Detect which cell encompasses the target text, then output its (x, y) center coordinate. 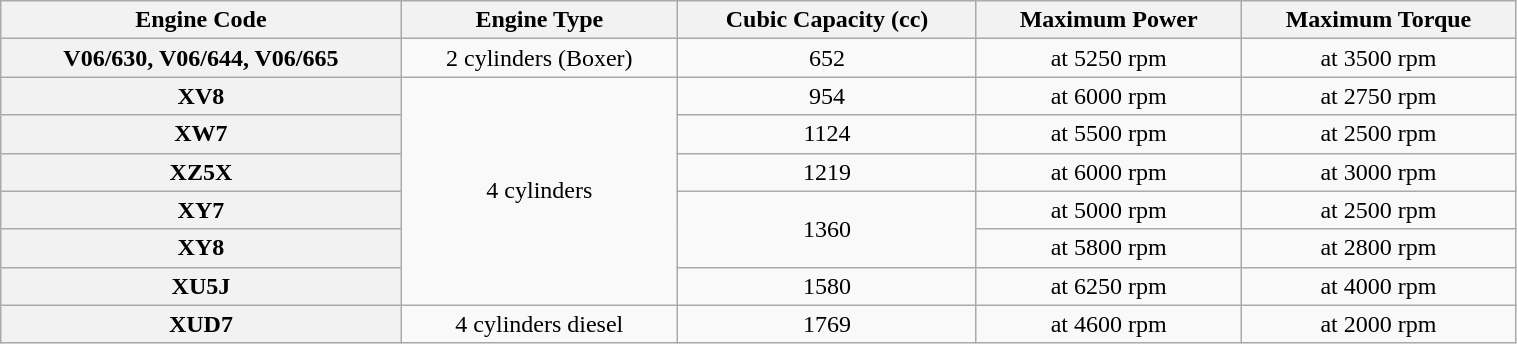
Cubic Capacity (cc) (828, 20)
652 (828, 58)
at 6250 rpm (1108, 286)
Engine Type (539, 20)
1580 (828, 286)
XU5J (201, 286)
1769 (828, 324)
XW7 (201, 134)
XV8 (201, 96)
1219 (828, 172)
at 5500 rpm (1108, 134)
4 cylinders diesel (539, 324)
Maximum Power (1108, 20)
at 2750 rpm (1378, 96)
1124 (828, 134)
1360 (828, 229)
at 3500 rpm (1378, 58)
Engine Code (201, 20)
at 2000 rpm (1378, 324)
at 4600 rpm (1108, 324)
at 2800 rpm (1378, 248)
XY8 (201, 248)
at 4000 rpm (1378, 286)
at 5000 rpm (1108, 210)
XY7 (201, 210)
4 cylinders (539, 191)
at 5250 rpm (1108, 58)
Maximum Torque (1378, 20)
954 (828, 96)
2 cylinders (Boxer) (539, 58)
V06/630, V06/644, V06/665 (201, 58)
at 5800 rpm (1108, 248)
XUD7 (201, 324)
at 3000 rpm (1378, 172)
XZ5X (201, 172)
